Output the (x, y) coordinate of the center of the cell containing the given text.  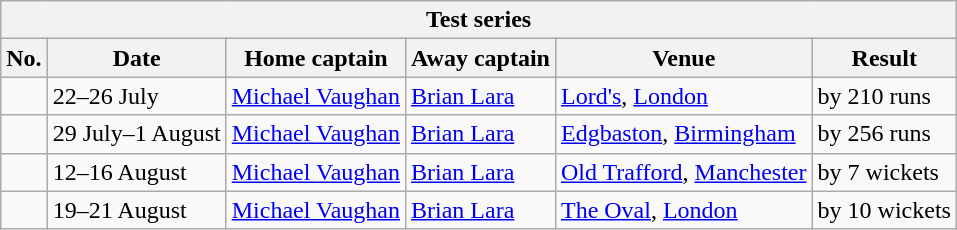
by 7 wickets (884, 172)
The Oval, London (684, 210)
Edgbaston, Birmingham (684, 134)
Lord's, London (684, 96)
Venue (684, 58)
12–16 August (136, 172)
22–26 July (136, 96)
Date (136, 58)
No. (24, 58)
by 10 wickets (884, 210)
by 210 runs (884, 96)
19–21 August (136, 210)
Result (884, 58)
Home captain (316, 58)
Old Trafford, Manchester (684, 172)
Test series (479, 20)
by 256 runs (884, 134)
29 July–1 August (136, 134)
Away captain (480, 58)
